Determine the [X, Y] coordinate at the center of the cell enclosing the given text.  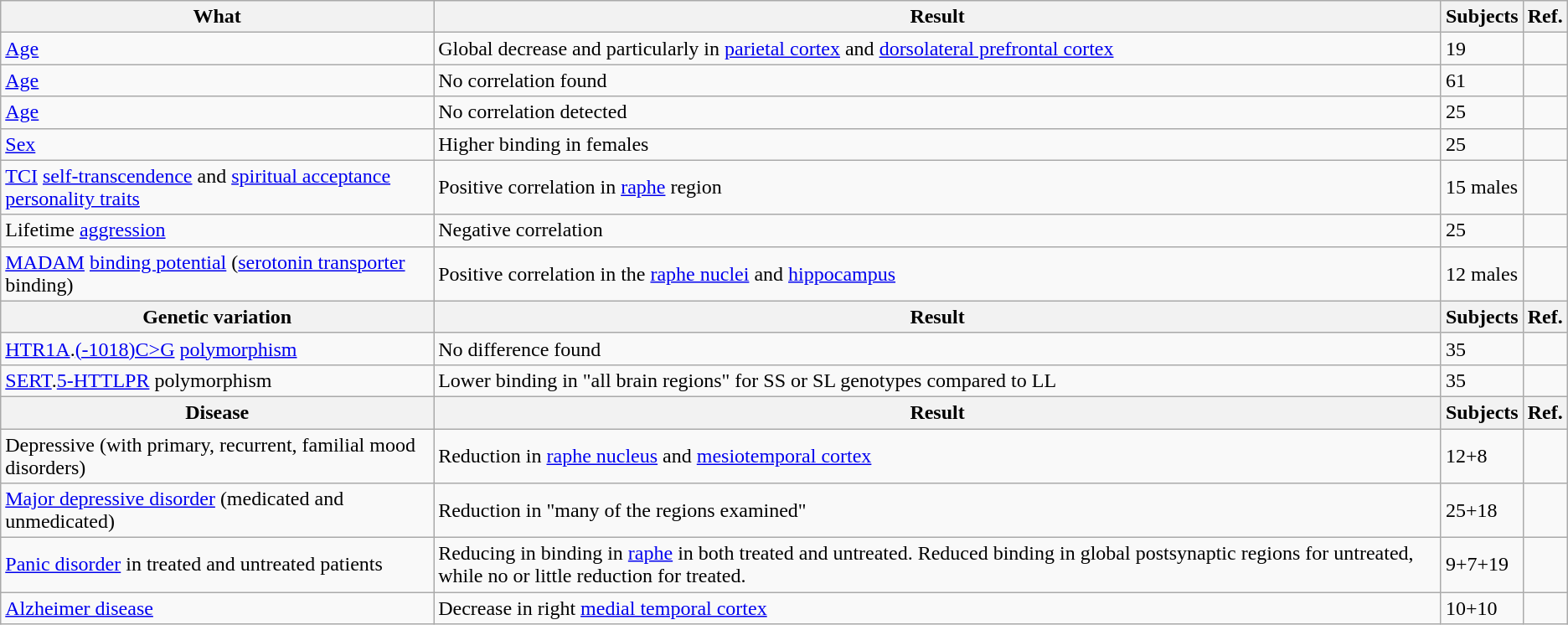
61 [1482, 80]
15 males [1482, 188]
HTR1A.(-1018)C>G polymorphism [218, 349]
25+18 [1482, 511]
TCI self-transcendence and spiritual acceptance personality traits [218, 188]
No correlation found [938, 80]
Genetic variation [218, 317]
12+8 [1482, 456]
No difference found [938, 349]
Major depressive disorder (medicated and unmedicated) [218, 511]
10+10 [1482, 608]
No correlation detected [938, 112]
19 [1482, 49]
Disease [218, 412]
Positive correlation in the raphe nuclei and hippocampus [938, 273]
SERT.5-HTTLPR polymorphism [218, 380]
Alzheimer disease [218, 608]
Reduction in raphe nucleus and mesiotemporal cortex [938, 456]
What [218, 17]
Negative correlation [938, 230]
Decrease in right medial temporal cortex [938, 608]
Global decrease and particularly in parietal cortex and dorsolateral prefrontal cortex [938, 49]
Sex [218, 144]
Lifetime aggression [218, 230]
Panic disorder in treated and untreated patients [218, 565]
12 males [1482, 273]
Reduction in "many of the regions examined" [938, 511]
MADAM binding potential (serotonin transporter binding) [218, 273]
9+7+19 [1482, 565]
Higher binding in females [938, 144]
Depressive (with primary, recurrent, familial mood disorders) [218, 456]
Positive correlation in raphe region [938, 188]
Lower binding in "all brain regions" for SS or SL genotypes compared to LL [938, 380]
